Return the [X, Y] coordinate for the center point of the cell that contains the specified text.  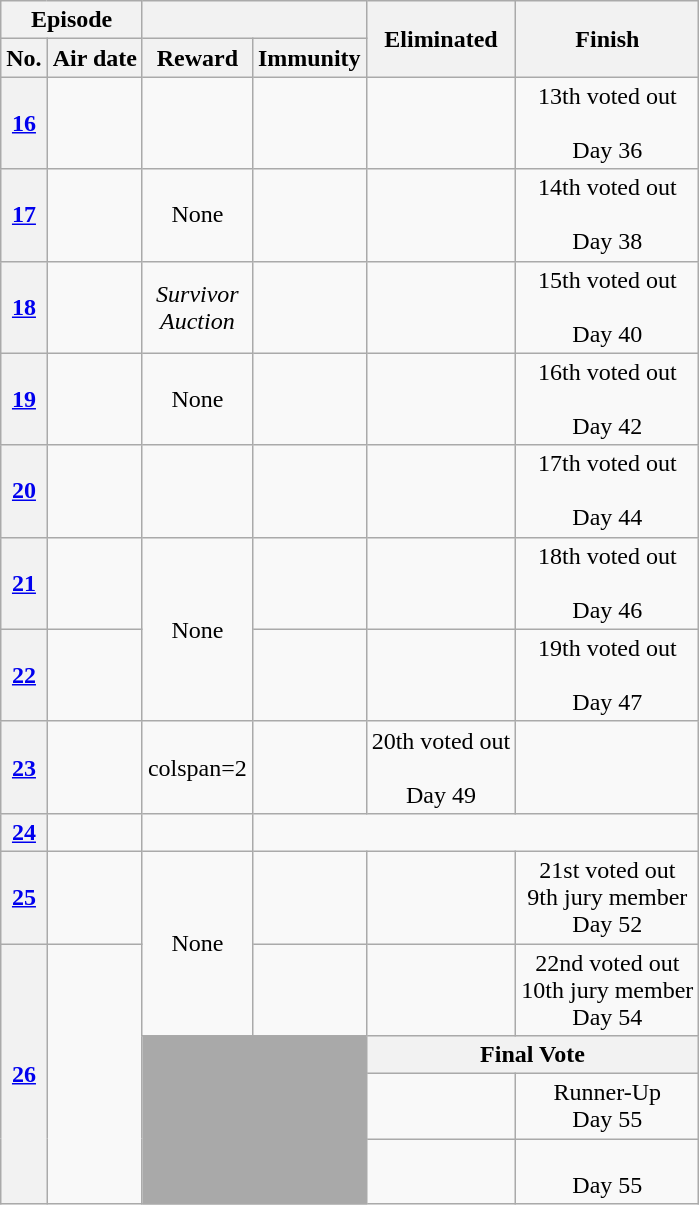
16 [24, 123]
Eliminated [441, 39]
25 [24, 897]
21 [24, 583]
SurvivorAuction [197, 307]
19th voted outDay 47 [608, 675]
15th voted outDay 40 [608, 307]
21st voted out9th jury memberDay 52 [608, 897]
17 [24, 215]
17th voted outDay 44 [608, 491]
18 [24, 307]
Air date [94, 58]
Final Vote [532, 1055]
16th voted outDay 42 [608, 399]
14th voted outDay 38 [608, 215]
Finish [608, 39]
Reward [197, 58]
20th voted outDay 49 [441, 767]
Episode [72, 20]
Immunity [309, 58]
26 [24, 1074]
22 [24, 675]
24 [24, 832]
19 [24, 399]
18th voted outDay 46 [608, 583]
No. [24, 58]
20 [24, 491]
colspan=2 [197, 767]
Day 55 [608, 1172]
23 [24, 767]
13th voted outDay 36 [608, 123]
22nd voted out10th jury memberDay 54 [608, 990]
Runner-UpDay 55 [608, 1106]
